Search for the cell housing the specified text and yield its (x, y) center coordinate. 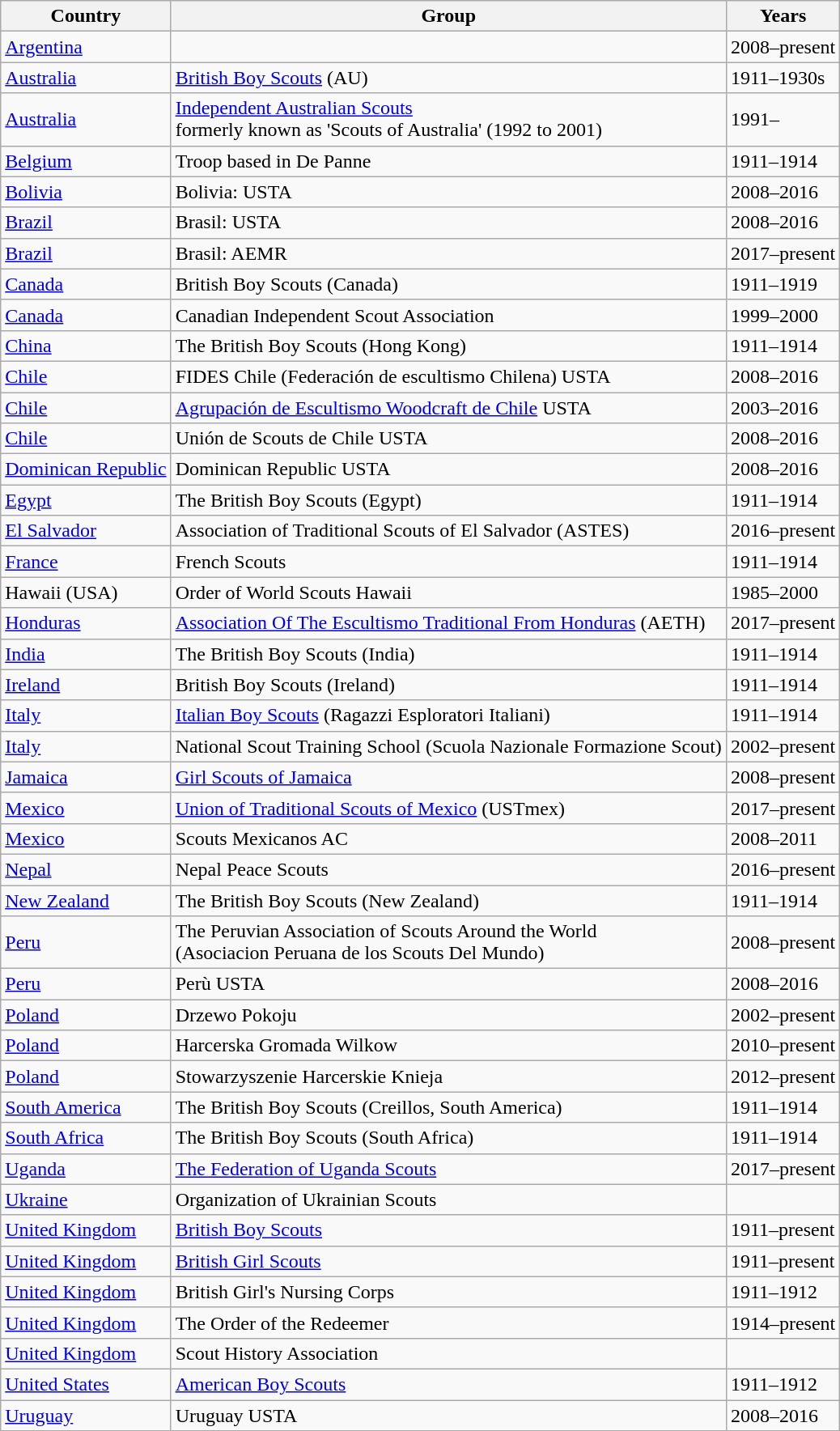
Hawaii (USA) (86, 592)
Country (86, 16)
Unión de Scouts de Chile USTA (448, 439)
2012–present (783, 1076)
British Girl's Nursing Corps (448, 1292)
Organization of Ukrainian Scouts (448, 1200)
Stowarzyszenie Harcerskie Knieja (448, 1076)
Egypt (86, 500)
Dominican Republic USTA (448, 469)
Bolivia (86, 192)
British Boy Scouts (448, 1230)
India (86, 654)
Union of Traditional Scouts of Mexico (USTmex) (448, 808)
Bolivia: USTA (448, 192)
The British Boy Scouts (South Africa) (448, 1138)
Ukraine (86, 1200)
Argentina (86, 47)
The Federation of Uganda Scouts (448, 1169)
British Boy Scouts (Ireland) (448, 685)
Scout History Association (448, 1353)
Nepal (86, 869)
The British Boy Scouts (India) (448, 654)
The British Boy Scouts (New Zealand) (448, 901)
1911–1930s (783, 78)
New Zealand (86, 901)
South America (86, 1107)
Girl Scouts of Jamaica (448, 777)
United States (86, 1384)
Harcerska Gromada Wilkow (448, 1046)
The British Boy Scouts (Egypt) (448, 500)
Belgium (86, 161)
Canadian Independent Scout Association (448, 315)
Uruguay (86, 1416)
French Scouts (448, 562)
Independent Australian Scouts formerly known as 'Scouts of Australia' (1992 to 2001) (448, 120)
FIDES Chile (Federación de escultismo Chilena) USTA (448, 376)
1985–2000 (783, 592)
Association of Traditional Scouts of El Salvador (ASTES) (448, 531)
1911–1919 (783, 284)
Jamaica (86, 777)
South Africa (86, 1138)
Brasil: USTA (448, 223)
British Girl Scouts (448, 1261)
2010–present (783, 1046)
2003–2016 (783, 407)
Group (448, 16)
El Salvador (86, 531)
2008–2011 (783, 839)
Perù USTA (448, 984)
Order of World Scouts Hawaii (448, 592)
Honduras (86, 623)
Uruguay USTA (448, 1416)
British Boy Scouts (Canada) (448, 284)
American Boy Scouts (448, 1384)
Agrupación de Escultismo Woodcraft de Chile USTA (448, 407)
Brasil: AEMR (448, 253)
National Scout Training School (Scuola Nazionale Formazione Scout) (448, 746)
1991– (783, 120)
China (86, 346)
Years (783, 16)
1914–present (783, 1323)
Ireland (86, 685)
Uganda (86, 1169)
Troop based in De Panne (448, 161)
France (86, 562)
The Order of the Redeemer (448, 1323)
British Boy Scouts (AU) (448, 78)
The British Boy Scouts (Hong Kong) (448, 346)
1999–2000 (783, 315)
The Peruvian Association of Scouts Around the World(Asociacion Peruana de los Scouts Del Mundo) (448, 942)
Drzewo Pokoju (448, 1015)
Nepal Peace Scouts (448, 869)
The British Boy Scouts (Creillos, South America) (448, 1107)
Association Of The Escultismo Traditional From Honduras (AETH) (448, 623)
Italian Boy Scouts (Ragazzi Esploratori Italiani) (448, 715)
Dominican Republic (86, 469)
Scouts Mexicanos AC (448, 839)
